Locate the cell with the specified text and output its (X, Y) center coordinate. 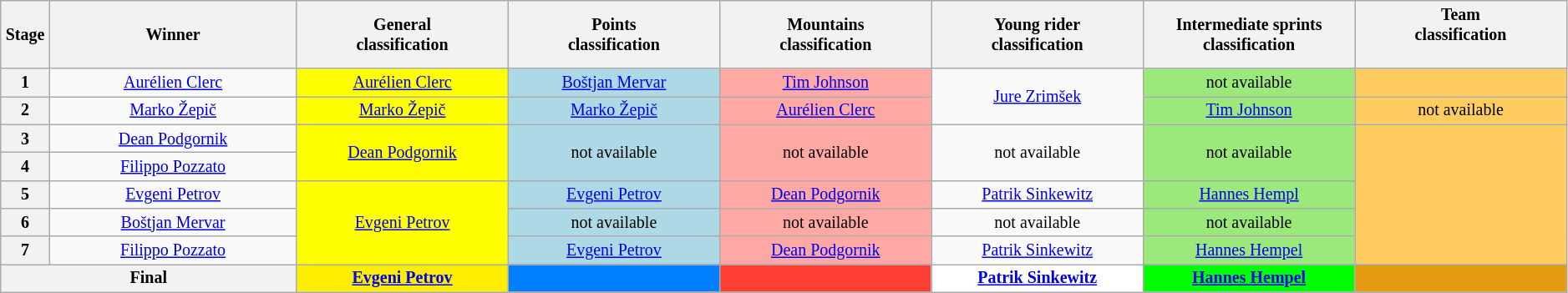
1 (25, 83)
Winner (173, 35)
Mountainsclassification (825, 35)
Intermediate sprintsclassification (1248, 35)
5 (25, 194)
Stage (25, 35)
Teamclassification (1460, 35)
Young riderclassification (1038, 35)
Final (149, 279)
4 (25, 167)
Generalclassification (403, 35)
Hannes Hempl (1248, 194)
Pointsclassification (613, 35)
Jure Zrimšek (1038, 97)
3 (25, 139)
2 (25, 110)
7 (25, 250)
6 (25, 222)
